Output the [x, y] coordinate of the center of the cell containing the given text.  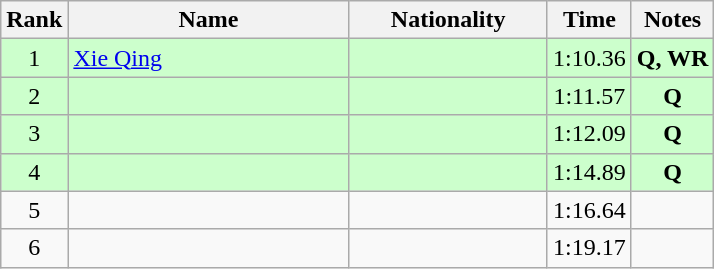
2 [34, 96]
3 [34, 134]
Time [589, 20]
5 [34, 210]
Name [208, 20]
1:11.57 [589, 96]
6 [34, 248]
Xie Qing [208, 58]
1:19.17 [589, 248]
1:16.64 [589, 210]
4 [34, 172]
Q, WR [672, 58]
1:14.89 [589, 172]
1 [34, 58]
Notes [672, 20]
Nationality [448, 20]
Rank [34, 20]
1:12.09 [589, 134]
1:10.36 [589, 58]
